Output the [X, Y] coordinate of the center of the cell containing the given text.  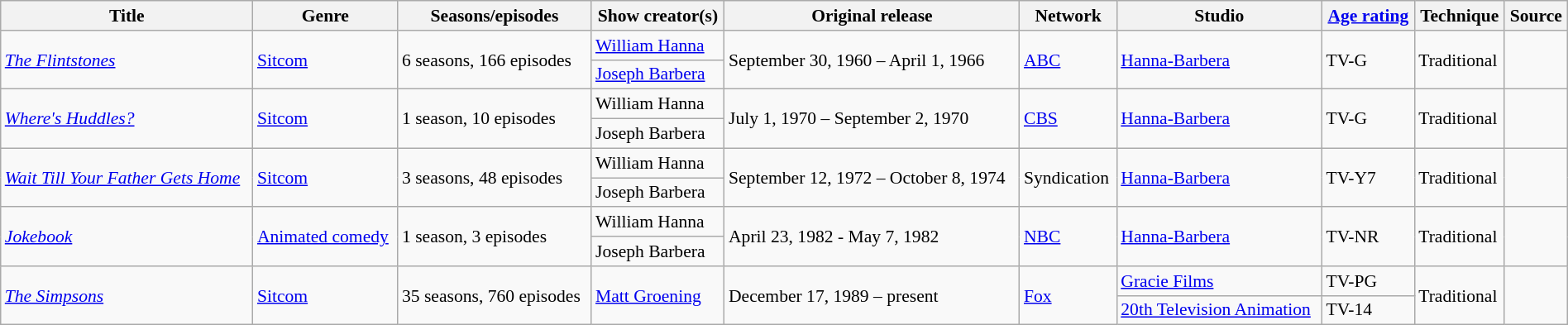
20th Television Animation [1219, 310]
CBS [1068, 119]
September 30, 1960 – April 1, 1966 [872, 60]
Genre [326, 16]
TV-14 [1368, 310]
The Simpsons [127, 296]
Seasons/episodes [495, 16]
December 17, 1989 – present [872, 296]
TV-PG [1368, 281]
1 season, 10 episodes [495, 119]
TV-Y7 [1368, 177]
Syndication [1068, 177]
6 seasons, 166 episodes [495, 60]
TV-NR [1368, 237]
NBC [1068, 237]
35 seasons, 760 episodes [495, 296]
Where's Huddles? [127, 119]
The Flintstones [127, 60]
Technique [1459, 16]
Matt Groening [658, 296]
Network [1068, 16]
ABC [1068, 60]
Title [127, 16]
Animated comedy [326, 237]
Source [1536, 16]
Studio [1219, 16]
Wait Till Your Father Gets Home [127, 177]
Gracie Films [1219, 281]
Jokebook [127, 237]
Fox [1068, 296]
1 season, 3 episodes [495, 237]
September 12, 1972 – October 8, 1974 [872, 177]
April 23, 1982 - May 7, 1982 [872, 237]
3 seasons, 48 episodes [495, 177]
Age rating [1368, 16]
Show creator(s) [658, 16]
Original release [872, 16]
July 1, 1970 – September 2, 1970 [872, 119]
